Extract the [X, Y] coordinate from the center of the cell holding the provided text.  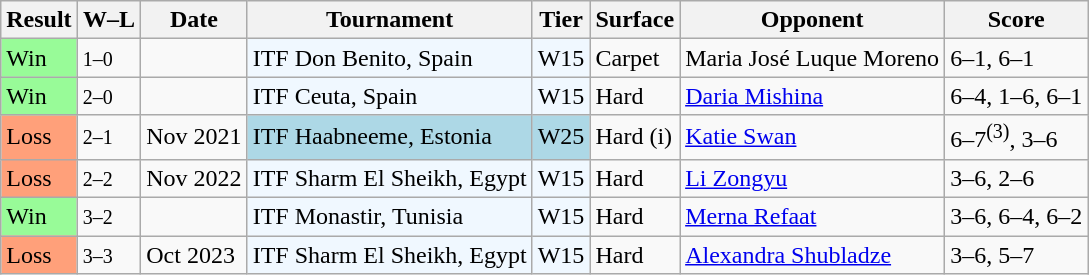
3–6, 5–7 [1016, 255]
Tier [561, 20]
Tournament [390, 20]
1–0 [109, 58]
6–4, 1–6, 6–1 [1016, 96]
Hard (i) [635, 138]
6–1, 6–1 [1016, 58]
Li Zongyu [812, 178]
Result [39, 20]
Merna Refaat [812, 217]
Surface [635, 20]
3–3 [109, 255]
3–6, 6–4, 6–2 [1016, 217]
6–7(3), 3–6 [1016, 138]
ITF Haabneeme, Estonia [390, 138]
2–2 [109, 178]
W25 [561, 138]
Maria José Luque Moreno [812, 58]
Alexandra Shubladze [812, 255]
Nov 2022 [194, 178]
Katie Swan [812, 138]
3–2 [109, 217]
Oct 2023 [194, 255]
2–0 [109, 96]
W–L [109, 20]
ITF Ceuta, Spain [390, 96]
Daria Mishina [812, 96]
2–1 [109, 138]
ITF Monastir, Tunisia [390, 217]
Carpet [635, 58]
Score [1016, 20]
Opponent [812, 20]
3–6, 2–6 [1016, 178]
Nov 2021 [194, 138]
ITF Don Benito, Spain [390, 58]
Date [194, 20]
